Identify which cell holds the provided text, then report its [x, y] central coordinate. 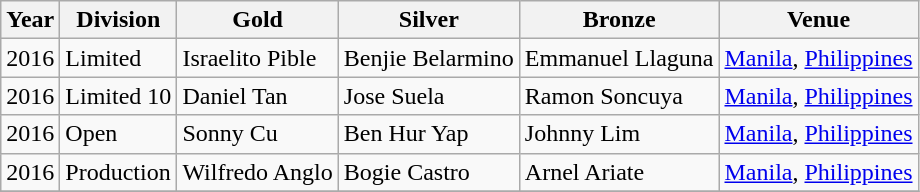
Limited [118, 58]
Daniel Tan [258, 96]
Emmanuel Llaguna [619, 58]
Arnel Ariate [619, 172]
Silver [428, 20]
Sonny Cu [258, 134]
Gold [258, 20]
Division [118, 20]
Wilfredo Anglo [258, 172]
Limited 10 [118, 96]
Jose Suela [428, 96]
Benjie Belarmino [428, 58]
Ben Hur Yap [428, 134]
Bronze [619, 20]
Venue [818, 20]
Production [118, 172]
Johnny Lim [619, 134]
Open [118, 134]
Year [30, 20]
Bogie Castro [428, 172]
Israelito Pible [258, 58]
Ramon Soncuya [619, 96]
